Search for the cell housing the specified text and yield its (X, Y) center coordinate. 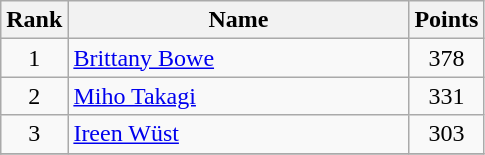
331 (446, 96)
Ireen Wüst (238, 134)
378 (446, 58)
1 (34, 58)
3 (34, 134)
Brittany Bowe (238, 58)
Name (238, 20)
Miho Takagi (238, 96)
Rank (34, 20)
Points (446, 20)
2 (34, 96)
303 (446, 134)
